Search for the cell housing the specified text and yield its [X, Y] center coordinate. 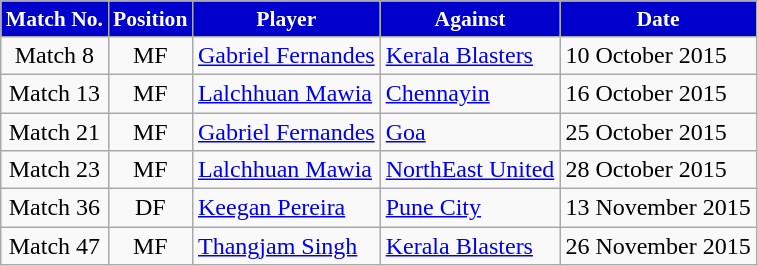
Pune City [470, 208]
Match 23 [54, 170]
Match 36 [54, 208]
Match 13 [54, 93]
26 November 2015 [658, 246]
Date [658, 19]
Against [470, 19]
Keegan Pereira [286, 208]
NorthEast United [470, 170]
Match No. [54, 19]
Chennayin [470, 93]
DF [150, 208]
13 November 2015 [658, 208]
28 October 2015 [658, 170]
Match 21 [54, 131]
Position [150, 19]
Goa [470, 131]
16 October 2015 [658, 93]
Match 47 [54, 246]
Thangjam Singh [286, 246]
25 October 2015 [658, 131]
Match 8 [54, 55]
Player [286, 19]
10 October 2015 [658, 55]
